Search for the cell housing the specified text and yield its [x, y] center coordinate. 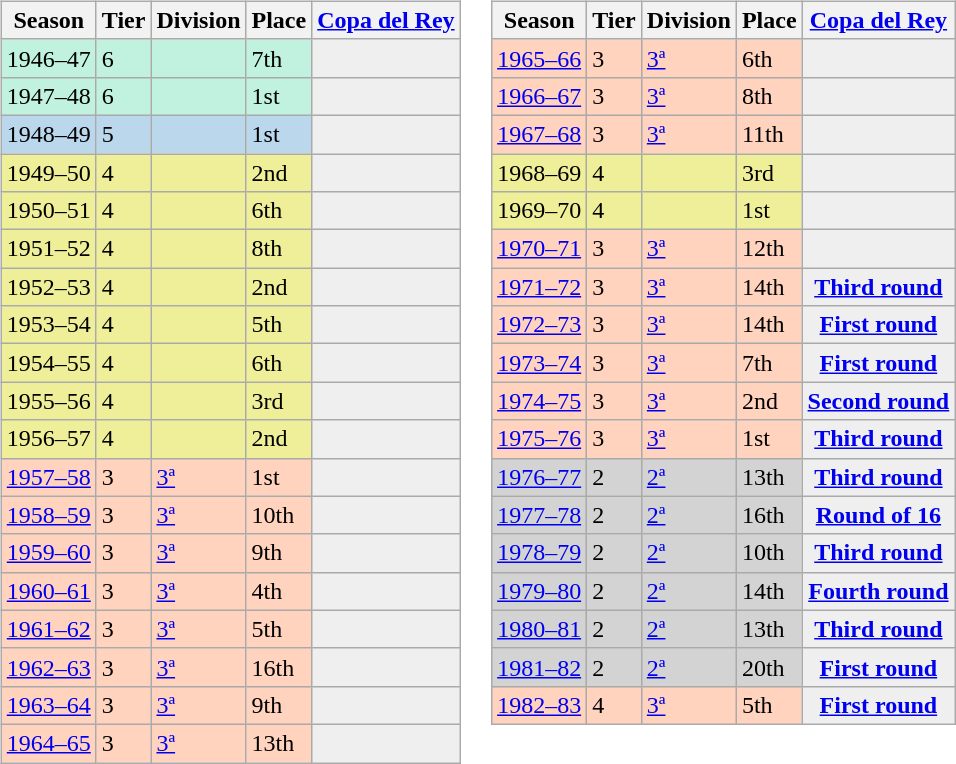
1955–56 [48, 401]
12th [769, 249]
1958–59 [48, 515]
1974–75 [540, 401]
1973–74 [540, 363]
1952–53 [48, 287]
1962–63 [48, 667]
1948–49 [48, 134]
1957–58 [48, 477]
1969–70 [540, 211]
1963–64 [48, 705]
1960–61 [48, 591]
1950–51 [48, 211]
1979–80 [540, 591]
5 [124, 134]
1968–69 [540, 173]
1959–60 [48, 553]
1978–79 [540, 553]
1956–57 [48, 439]
Round of 16 [878, 515]
Fourth round [878, 591]
1970–71 [540, 249]
1980–81 [540, 629]
1951–52 [48, 249]
1975–76 [540, 439]
11th [769, 134]
1954–55 [48, 363]
1977–78 [540, 515]
1965–66 [540, 58]
1976–77 [540, 477]
1953–54 [48, 325]
4th [279, 591]
1947–48 [48, 96]
1964–65 [48, 743]
1949–50 [48, 173]
Second round [878, 401]
1981–82 [540, 667]
1946–47 [48, 58]
1967–68 [540, 134]
1961–62 [48, 629]
1971–72 [540, 287]
20th [769, 667]
1982–83 [540, 705]
1966–67 [540, 96]
1972–73 [540, 325]
